For the text-containing cell, return its midpoint in (x, y) coordinate format. 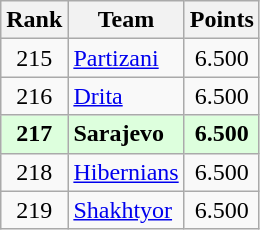
217 (34, 134)
Team (126, 20)
Rank (34, 20)
218 (34, 172)
Points (222, 20)
216 (34, 96)
215 (34, 58)
Hibernians (126, 172)
Partizani (126, 58)
Shakhtyor (126, 210)
Sarajevo (126, 134)
219 (34, 210)
Drita (126, 96)
